Provide the (x, y) coordinate of the cell's center where the given text is located.  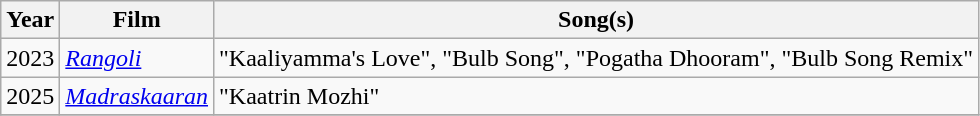
"Kaatrin Mozhi" (596, 96)
"Kaaliyamma's Love", "Bulb Song", "Pogatha Dhooram", "Bulb Song Remix" (596, 58)
Film (137, 20)
2025 (30, 96)
Song(s) (596, 20)
Year (30, 20)
Madraskaaran (137, 96)
2023 (30, 58)
Rangoli (137, 58)
